From the cell containing the given text, extract its center point as (X, Y) coordinate. 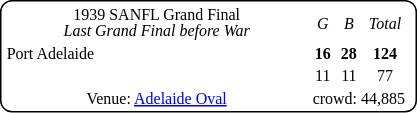
77 (384, 76)
16 (322, 54)
G (322, 22)
28 (348, 54)
B (348, 22)
Total (384, 22)
Venue: Adelaide Oval (156, 98)
Port Adelaide (156, 54)
124 (384, 54)
1939 SANFL Grand FinalLast Grand Final before War (156, 22)
crowd: 44,885 (358, 98)
